For the text-containing cell, return its midpoint in (x, y) coordinate format. 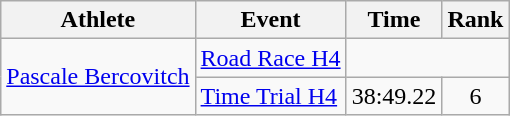
Pascale Bercovitch (98, 77)
Rank (476, 20)
Road Race H4 (270, 58)
Event (270, 20)
Time Trial H4 (270, 96)
Athlete (98, 20)
6 (476, 96)
38:49.22 (394, 96)
Time (394, 20)
